Identify which cell holds the provided text, then report its [X, Y] central coordinate. 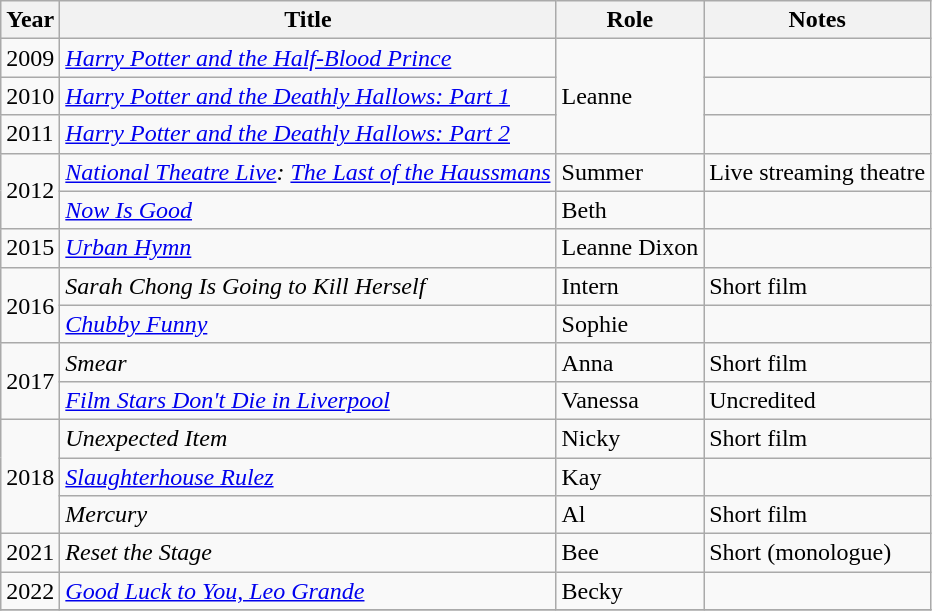
Short (monologue) [818, 553]
Film Stars Don't Die in Liverpool [308, 400]
2009 [30, 58]
2021 [30, 553]
Beth [630, 210]
Mercury [308, 515]
Bee [630, 553]
Reset the Stage [308, 553]
2015 [30, 248]
Slaughterhouse Rulez [308, 477]
Becky [630, 591]
Year [30, 20]
Al [630, 515]
Chubby Funny [308, 324]
Sarah Chong Is Going to Kill Herself [308, 286]
2018 [30, 476]
Summer [630, 172]
Nicky [630, 438]
Good Luck to You, Leo Grande [308, 591]
National Theatre Live: The Last of the Haussmans [308, 172]
Notes [818, 20]
Anna [630, 362]
2017 [30, 381]
2011 [30, 134]
Kay [630, 477]
2010 [30, 96]
Harry Potter and the Deathly Hallows: Part 1 [308, 96]
2012 [30, 191]
Leanne Dixon [630, 248]
Now Is Good [308, 210]
Harry Potter and the Deathly Hallows: Part 2 [308, 134]
Title [308, 20]
Harry Potter and the Half-Blood Prince [308, 58]
Urban Hymn [308, 248]
Intern [630, 286]
Uncredited [818, 400]
Leanne [630, 96]
Unexpected Item [308, 438]
Live streaming theatre [818, 172]
2016 [30, 305]
Role [630, 20]
Smear [308, 362]
Vanessa [630, 400]
Sophie [630, 324]
2022 [30, 591]
